Scan for the cell matching the given text and deliver its (X, Y) coordinate at center. 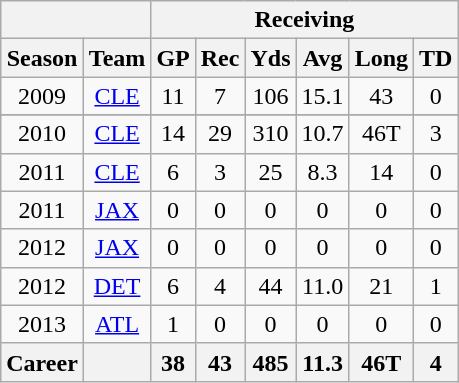
310 (270, 134)
21 (381, 286)
7 (220, 96)
2013 (42, 324)
Avg (322, 58)
DET (117, 286)
11.0 (322, 286)
Rec (220, 58)
10.7 (322, 134)
2010 (42, 134)
11 (173, 96)
Season (42, 58)
25 (270, 172)
485 (270, 362)
15.1 (322, 96)
2009 (42, 96)
Receiving (304, 20)
Career (42, 362)
Long (381, 58)
Team (117, 58)
8.3 (322, 172)
106 (270, 96)
TD (436, 58)
ATL (117, 324)
GP (173, 58)
Yds (270, 58)
38 (173, 362)
11.3 (322, 362)
29 (220, 134)
44 (270, 286)
